Extract the (x, y) coordinate from the center of the cell holding the provided text.  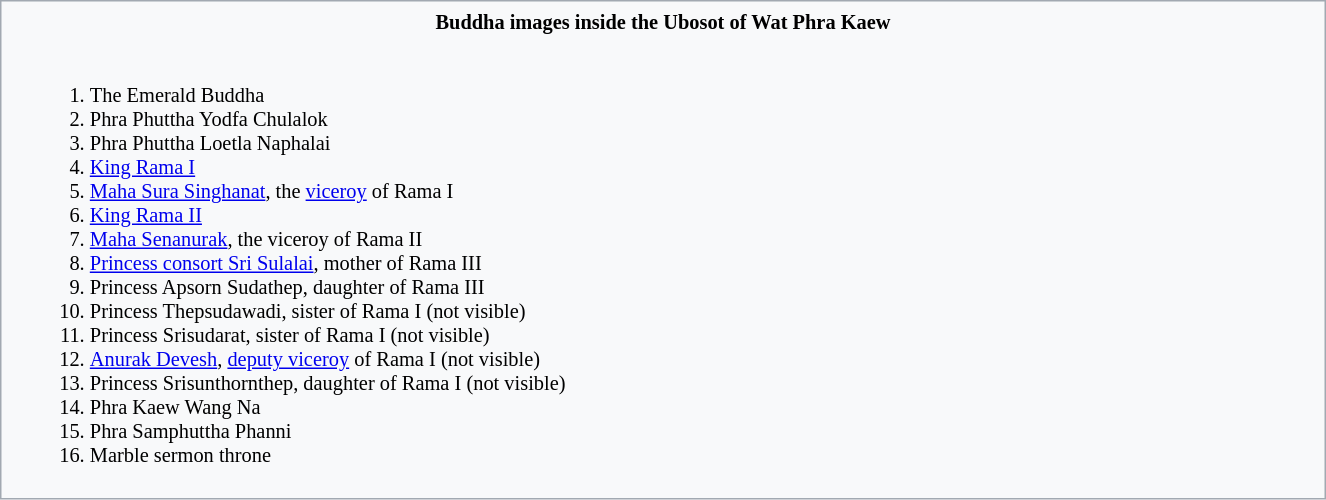
Buddha images inside the Ubosot of Wat Phra Kaew (663, 22)
